From the cell containing the given text, extract its center point as (x, y) coordinate. 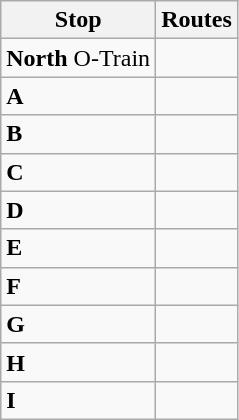
F (78, 286)
G (78, 324)
D (78, 210)
I (78, 400)
H (78, 362)
Routes (197, 20)
C (78, 172)
A (78, 96)
North O-Train (78, 58)
E (78, 248)
B (78, 134)
Stop (78, 20)
